Identify which cell holds the provided text, then report its [x, y] central coordinate. 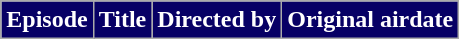
Title [122, 20]
Episode [47, 20]
Original airdate [370, 20]
Directed by [217, 20]
